Detect which cell encompasses the target text, then output its [X, Y] center coordinate. 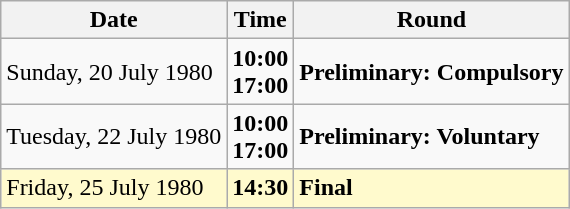
Date [114, 20]
Friday, 25 July 1980 [114, 188]
Round [432, 20]
14:30 [260, 188]
Sunday, 20 July 1980 [114, 72]
Preliminary: Voluntary [432, 136]
Final [432, 188]
Preliminary: Compulsory [432, 72]
Time [260, 20]
Tuesday, 22 July 1980 [114, 136]
